Return the [x, y] coordinate for the center point of the cell that contains the specified text.  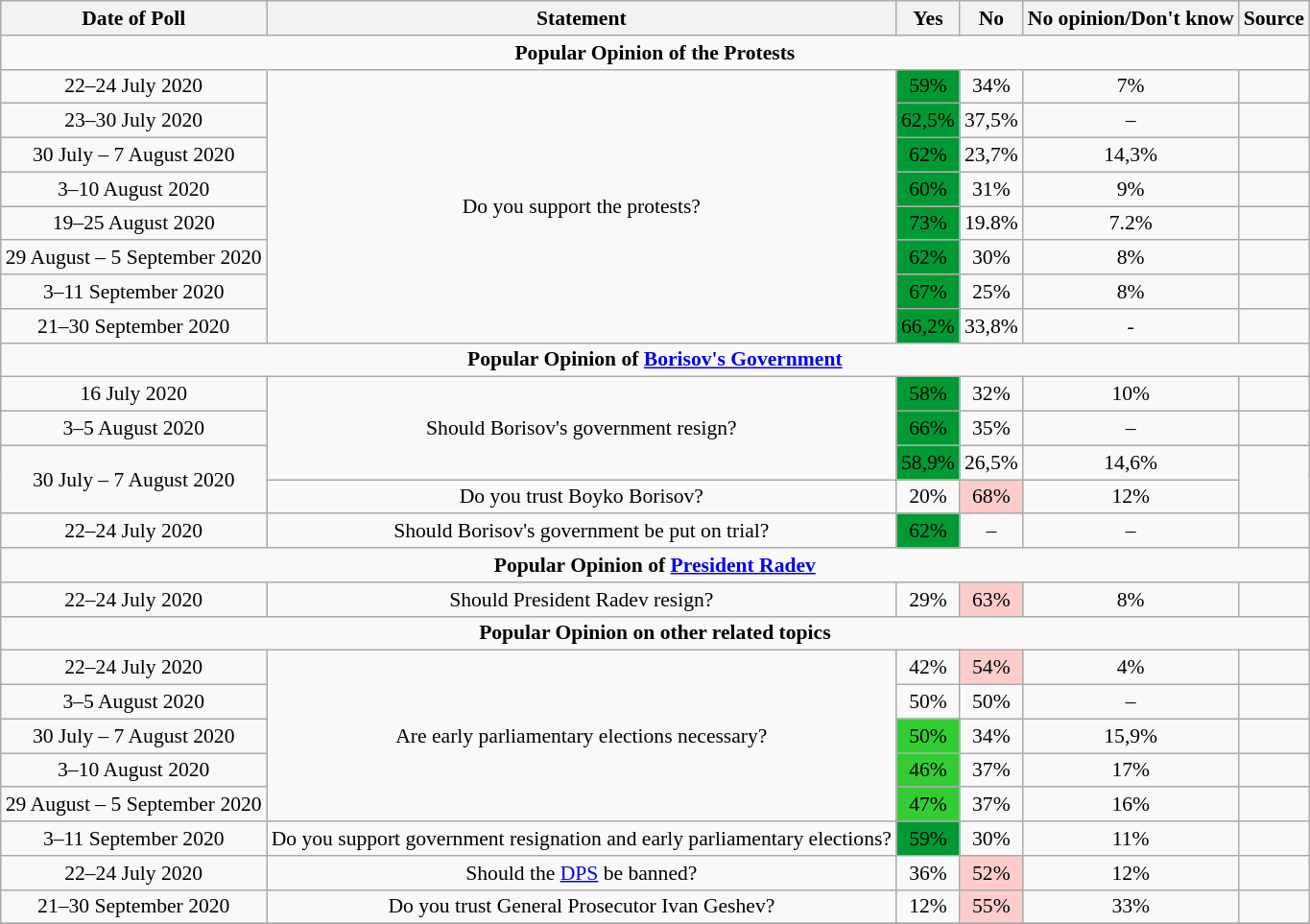
Should Borisov's government be put on trial? [582, 532]
Source [1274, 18]
Popular Opinion of the Protests [655, 53]
36% [928, 873]
62,5% [928, 121]
Do you support the protests? [582, 205]
Should the DPS be banned? [582, 873]
66% [928, 429]
Are early parliamentary elections necessary? [582, 736]
47% [928, 805]
19.8% [991, 224]
26,5% [991, 462]
No opinion/Don't know [1131, 18]
32% [991, 394]
14,6% [1131, 462]
46% [928, 770]
Popular Opinion on other related topics [655, 633]
Do you trust General Prosecutor Ivan Geshev? [582, 907]
14,3% [1131, 155]
37,5% [991, 121]
Should Borisov's government resign? [582, 428]
Statement [582, 18]
Do you support government resignation and early parliamentary elections? [582, 839]
58,9% [928, 462]
Popular Opinion of President Radev [655, 565]
No [991, 18]
54% [991, 668]
17% [1131, 770]
60% [928, 189]
42% [928, 668]
25% [991, 292]
66,2% [928, 326]
11% [1131, 839]
55% [991, 907]
Yes [928, 18]
20% [928, 497]
Date of Poll [134, 18]
33,8% [991, 326]
33% [1131, 907]
23–30 July 2020 [134, 121]
58% [928, 394]
16% [1131, 805]
23,7% [991, 155]
16 July 2020 [134, 394]
19–25 August 2020 [134, 224]
52% [991, 873]
15,9% [1131, 736]
7% [1131, 86]
7.2% [1131, 224]
10% [1131, 394]
35% [991, 429]
29% [928, 600]
73% [928, 224]
31% [991, 189]
Popular Opinion of Borisov's Government [655, 360]
68% [991, 497]
Do you trust Boyko Borisov? [582, 497]
63% [991, 600]
- [1131, 326]
67% [928, 292]
4% [1131, 668]
9% [1131, 189]
Should President Radev resign? [582, 600]
